Find where the given text appears and provide that cell's center as [X, Y] coordinate. 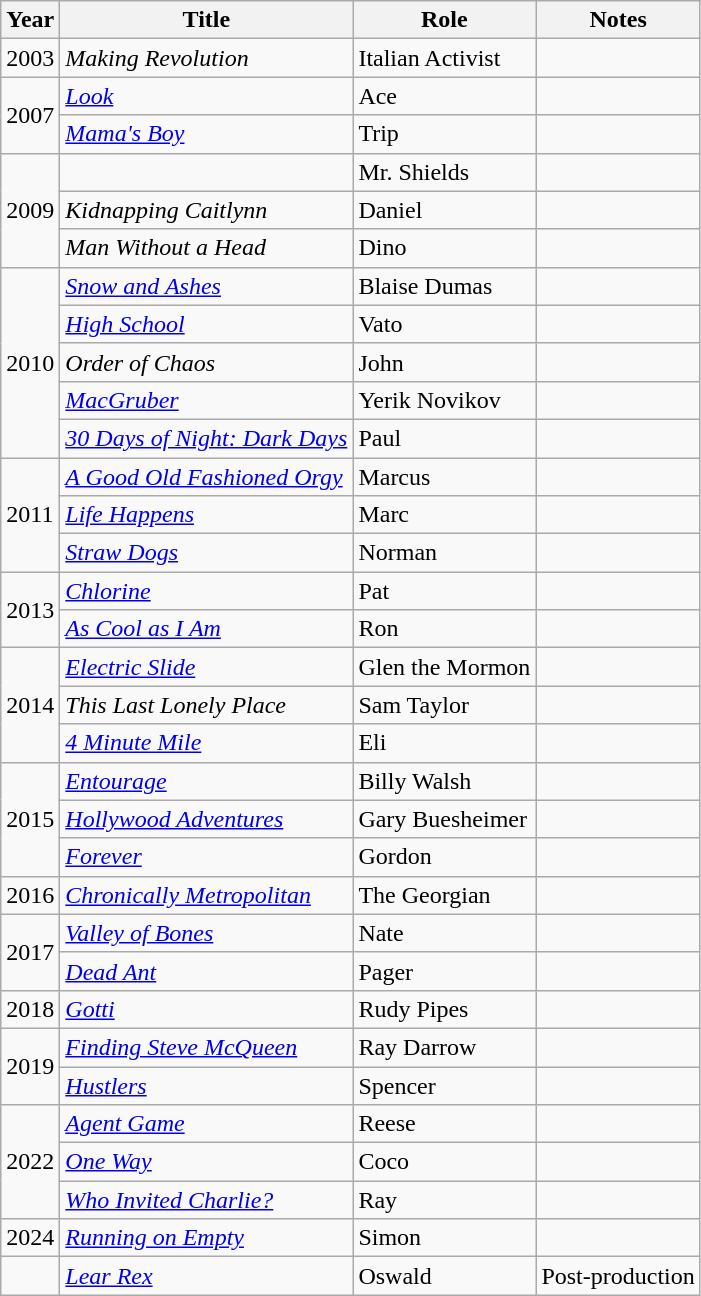
Life Happens [206, 515]
Valley of Bones [206, 933]
Notes [618, 20]
This Last Lonely Place [206, 705]
Simon [444, 1238]
Nate [444, 933]
Straw Dogs [206, 553]
2003 [30, 58]
Finding Steve McQueen [206, 1047]
Reese [444, 1124]
John [444, 362]
2018 [30, 1009]
Marc [444, 515]
Who Invited Charlie? [206, 1200]
Spencer [444, 1085]
Year [30, 20]
The Georgian [444, 895]
Title [206, 20]
Ron [444, 629]
Ace [444, 96]
2009 [30, 210]
Yerik Novikov [444, 400]
Italian Activist [444, 58]
Look [206, 96]
Vato [444, 324]
Sam Taylor [444, 705]
Coco [444, 1162]
Ray [444, 1200]
Rudy Pipes [444, 1009]
Ray Darrow [444, 1047]
Trip [444, 134]
Gotti [206, 1009]
Daniel [444, 210]
One Way [206, 1162]
4 Minute Mile [206, 743]
Oswald [444, 1276]
Dino [444, 248]
2022 [30, 1162]
MacGruber [206, 400]
Pager [444, 971]
Hollywood Adventures [206, 819]
Chlorine [206, 591]
Eli [444, 743]
2013 [30, 610]
30 Days of Night: Dark Days [206, 438]
Mr. Shields [444, 172]
Hustlers [206, 1085]
2010 [30, 362]
2024 [30, 1238]
Chronically Metropolitan [206, 895]
2016 [30, 895]
Forever [206, 857]
2019 [30, 1066]
2017 [30, 952]
Blaise Dumas [444, 286]
2011 [30, 515]
A Good Old Fashioned Orgy [206, 477]
2014 [30, 705]
Gary Buesheimer [444, 819]
Snow and Ashes [206, 286]
Post-production [618, 1276]
Paul [444, 438]
Entourage [206, 781]
High School [206, 324]
Gordon [444, 857]
2015 [30, 819]
Lear Rex [206, 1276]
Making Revolution [206, 58]
2007 [30, 115]
Glen the Mormon [444, 667]
Mama's Boy [206, 134]
Pat [444, 591]
Marcus [444, 477]
Role [444, 20]
Electric Slide [206, 667]
Kidnapping Caitlynn [206, 210]
Norman [444, 553]
Man Without a Head [206, 248]
Running on Empty [206, 1238]
Dead Ant [206, 971]
As Cool as I Am [206, 629]
Agent Game [206, 1124]
Order of Chaos [206, 362]
Billy Walsh [444, 781]
